Search for the cell housing the specified text and yield its (x, y) center coordinate. 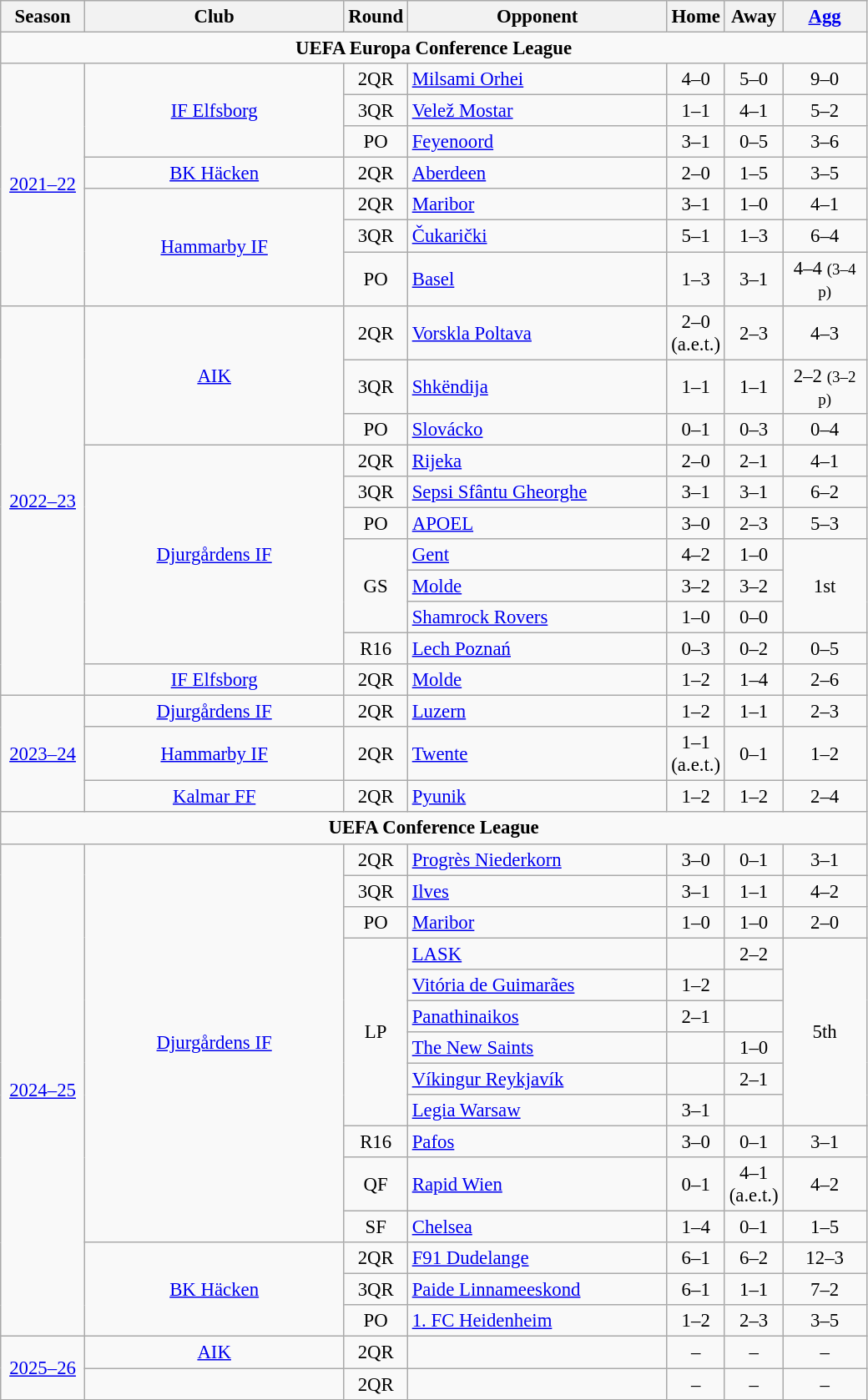
Progrès Niederkorn (537, 859)
Legia Warsaw (537, 1110)
Rapid Wien (537, 1185)
LP (376, 1032)
4–4 (3–4 p) (825, 279)
1st (825, 586)
Away (753, 17)
Home (696, 17)
Club (214, 17)
Panathinaikos (537, 1016)
Twente (537, 754)
3–6 (825, 142)
2–4 (825, 797)
5th (825, 1032)
F91 Dudelange (537, 1258)
7–2 (825, 1290)
Rijeka (537, 461)
Agg (825, 17)
2025–26 (43, 1368)
Vitória de Guimarães (537, 985)
Opponent (537, 17)
APOEL (537, 523)
Feyenoord (537, 142)
2021–22 (43, 184)
The New Saints (537, 1048)
Shamrock Rovers (537, 617)
QF (376, 1185)
Basel (537, 279)
1. FC Heidenheim (537, 1321)
0–0 (753, 617)
Paide Linnameeskond (537, 1290)
LASK (537, 954)
Milsami Orhei (537, 79)
Vorskla Poltava (537, 332)
Kalmar FF (214, 797)
4–3 (825, 332)
4–0 (696, 79)
Pafos (537, 1142)
0–4 (825, 429)
Sepsi Sfântu Gheorghe (537, 492)
2022–23 (43, 501)
5–1 (696, 236)
1–1 (a.e.t.) (696, 754)
0–2 (753, 649)
5–3 (825, 523)
Season (43, 17)
2–2 (753, 954)
UEFA Europa Conference League (434, 48)
Velež Mostar (537, 111)
2–2 (3–2 p) (825, 387)
Chelsea (537, 1227)
5–2 (825, 111)
Ilves (537, 891)
5–0 (753, 79)
Shkëndija (537, 387)
2–0 (a.e.t.) (696, 332)
12–3 (825, 1258)
4–1 (a.e.t.) (753, 1185)
Round (376, 17)
2024–25 (43, 1090)
Pyunik (537, 797)
2–6 (825, 680)
Gent (537, 555)
Slovácko (537, 429)
GS (376, 586)
Lech Poznań (537, 649)
9–0 (825, 79)
SF (376, 1227)
Luzern (537, 712)
Aberdeen (537, 174)
Čukarički (537, 236)
Víkingur Reykjavík (537, 1079)
UEFA Conference League (434, 828)
2023–24 (43, 754)
6–4 (825, 236)
